Extract the (x, y) coordinate from the center of the cell holding the provided text.  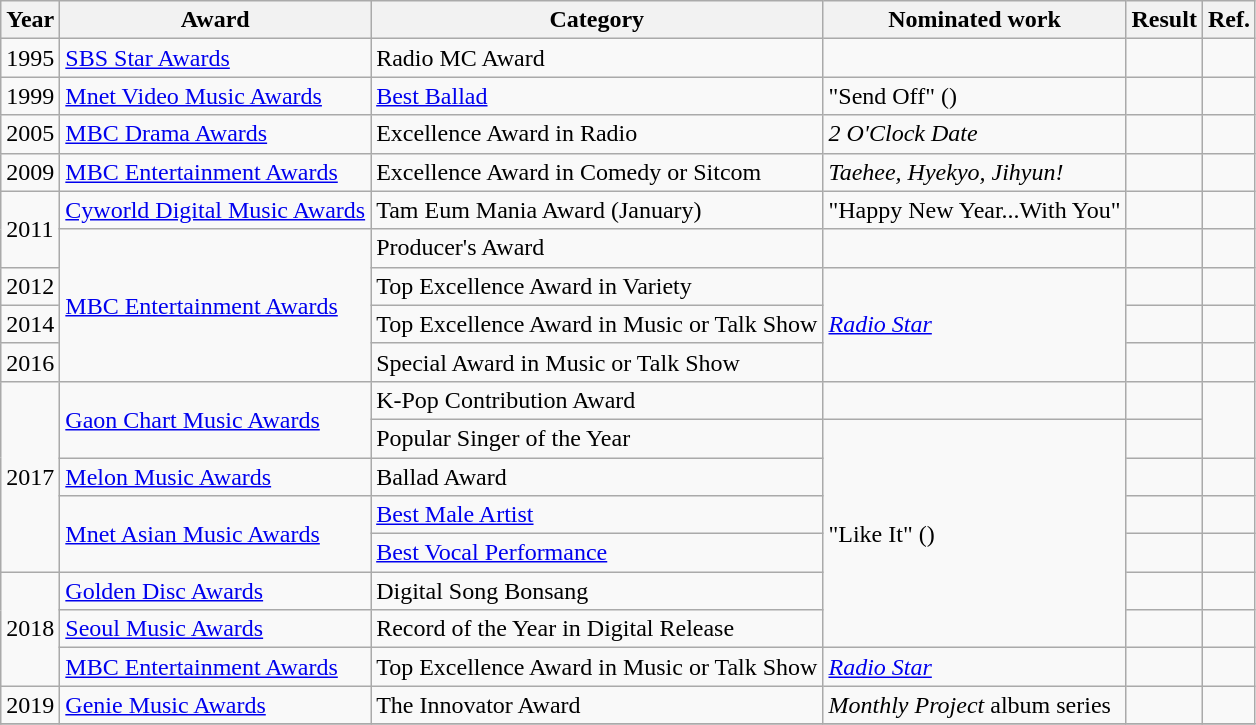
2017 (30, 476)
1999 (30, 96)
2 O'Clock Date (974, 134)
Excellence Award in Radio (597, 134)
Award (216, 20)
Radio MC Award (597, 58)
Genie Music Awards (216, 705)
"Send Off" () (974, 96)
Top Excellence Award in Variety (597, 286)
Best Male Artist (597, 515)
"Happy New Year...With You" (974, 210)
MBC Drama Awards (216, 134)
2016 (30, 362)
2012 (30, 286)
Melon Music Awards (216, 477)
Record of the Year in Digital Release (597, 629)
Taehee, Hyekyo, Jihyun! (974, 172)
Tam Eum Mania Award (January) (597, 210)
Digital Song Bonsang (597, 591)
2009 (30, 172)
Seoul Music Awards (216, 629)
Excellence Award in Comedy or Sitcom (597, 172)
Result (1164, 20)
2011 (30, 229)
Best Ballad (597, 96)
Cyworld Digital Music Awards (216, 210)
Golden Disc Awards (216, 591)
The Innovator Award (597, 705)
Year (30, 20)
Producer's Award (597, 248)
2005 (30, 134)
Category (597, 20)
Ref. (1228, 20)
SBS Star Awards (216, 58)
Mnet Asian Music Awards (216, 534)
2018 (30, 629)
Popular Singer of the Year (597, 438)
Nominated work (974, 20)
"Like It" () (974, 533)
1995 (30, 58)
Monthly Project album series (974, 705)
Best Vocal Performance (597, 553)
K-Pop Contribution Award (597, 400)
Ballad Award (597, 477)
Special Award in Music or Talk Show (597, 362)
2019 (30, 705)
Mnet Video Music Awards (216, 96)
2014 (30, 324)
Gaon Chart Music Awards (216, 419)
